Provide the (x, y) coordinate of the cell's center where the given text is located.  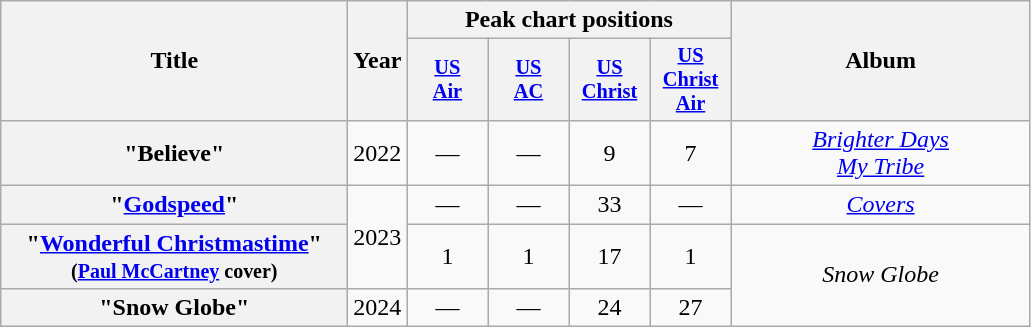
"Wonderful Christmastime"(Paul McCartney cover) (174, 256)
USAC (528, 80)
9 (610, 152)
Peak chart positions (569, 20)
USChrist (610, 80)
33 (610, 205)
24 (610, 308)
"Snow Globe" (174, 308)
"Godspeed" (174, 205)
27 (690, 308)
2024 (378, 308)
7 (690, 152)
17 (610, 256)
"Believe" (174, 152)
Year (378, 61)
Album (880, 61)
2023 (378, 238)
Covers (880, 205)
2022 (378, 152)
Brighter DaysMy Tribe (880, 152)
USAir (448, 80)
Snow Globe (880, 276)
Title (174, 61)
USChristAir (690, 80)
